Detect which cell encompasses the target text, then output its [X, Y] center coordinate. 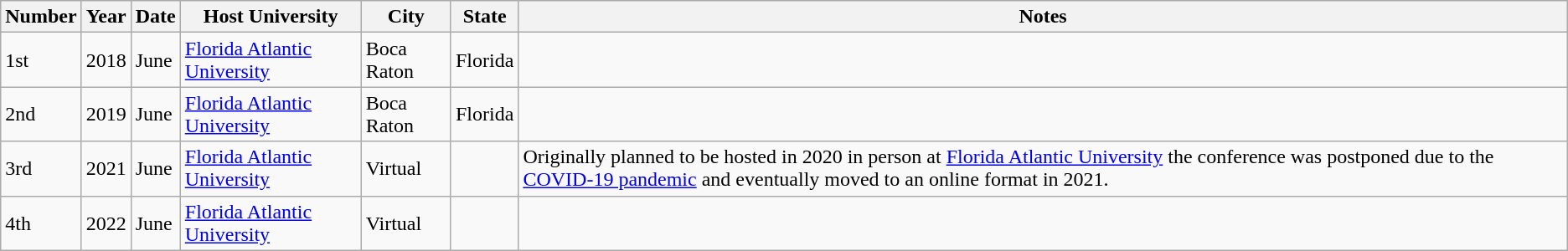
2021 [106, 169]
Date [156, 17]
3rd [41, 169]
City [405, 17]
1st [41, 60]
2018 [106, 60]
Number [41, 17]
4th [41, 223]
Host University [271, 17]
Notes [1043, 17]
2022 [106, 223]
State [484, 17]
2019 [106, 114]
Year [106, 17]
2nd [41, 114]
